Find where the given text appears and provide that cell's center as [x, y] coordinate. 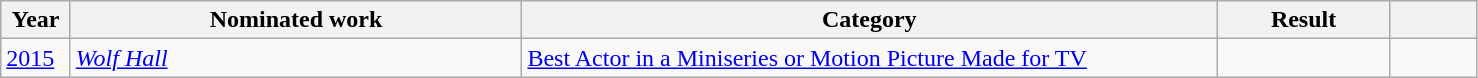
Wolf Hall [296, 58]
Best Actor in a Miniseries or Motion Picture Made for TV [870, 58]
Year [36, 20]
Nominated work [296, 20]
2015 [36, 58]
Category [870, 20]
Result [1304, 20]
